Provide the [X, Y] coordinate of the cell's center where the given text is located.  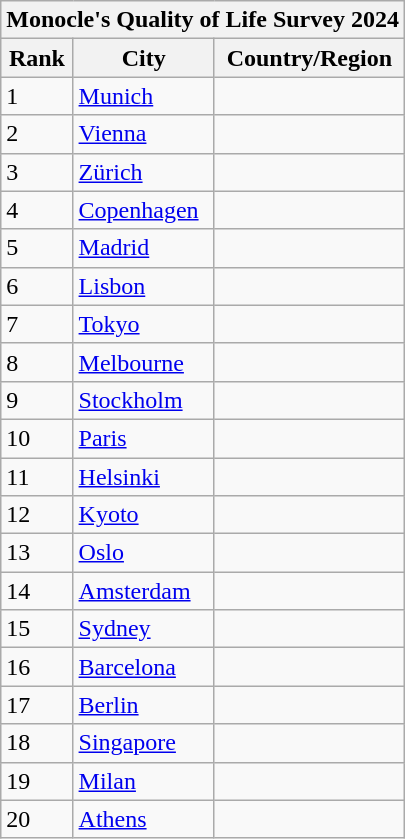
Barcelona [144, 667]
Stockholm [144, 400]
16 [37, 667]
6 [37, 286]
18 [37, 743]
Amsterdam [144, 591]
Country/Region [309, 58]
15 [37, 629]
9 [37, 400]
Rank [37, 58]
Tokyo [144, 324]
20 [37, 819]
City [144, 58]
12 [37, 515]
3 [37, 172]
1 [37, 96]
4 [37, 210]
11 [37, 477]
14 [37, 591]
19 [37, 781]
Zürich [144, 172]
Berlin [144, 705]
Melbourne [144, 362]
Monocle's Quality of Life Survey 2024 [203, 20]
Athens [144, 819]
2 [37, 134]
13 [37, 553]
Sydney [144, 629]
Milan [144, 781]
8 [37, 362]
Madrid [144, 248]
7 [37, 324]
17 [37, 705]
Kyoto [144, 515]
Lisbon [144, 286]
Singapore [144, 743]
Helsinki [144, 477]
5 [37, 248]
Munich [144, 96]
Copenhagen [144, 210]
Oslo [144, 553]
10 [37, 438]
Paris [144, 438]
Vienna [144, 134]
